Locate the cell with the specified text and output its [X, Y] center coordinate. 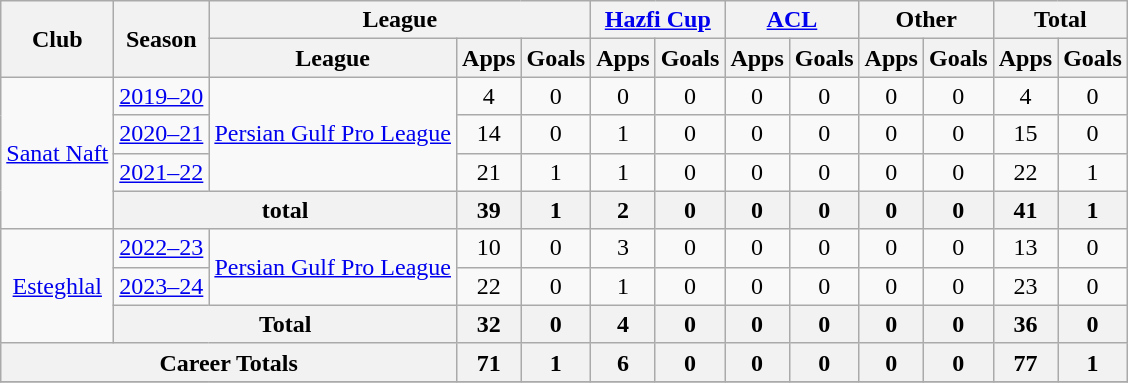
41 [1025, 210]
13 [1025, 248]
Club [58, 39]
21 [489, 172]
2023–24 [162, 286]
Esteghlal [58, 286]
2 [623, 210]
3 [623, 248]
Career Totals [229, 362]
Other [926, 20]
2021–22 [162, 172]
23 [1025, 286]
39 [489, 210]
Hazfi Cup [658, 20]
ACL [792, 20]
10 [489, 248]
36 [1025, 324]
2020–21 [162, 134]
Sanat Naft [58, 153]
15 [1025, 134]
14 [489, 134]
2022–23 [162, 248]
6 [623, 362]
71 [489, 362]
32 [489, 324]
77 [1025, 362]
Season [162, 39]
2019–20 [162, 96]
total [286, 210]
